Determine the [X, Y] coordinate at the center of the cell enclosing the given text.  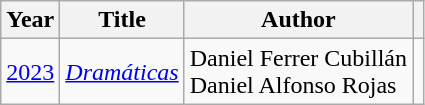
2023 [30, 72]
Daniel Ferrer CubillánDaniel Alfonso Rojas [298, 72]
Title [122, 20]
Dramáticas [122, 72]
Year [30, 20]
Author [298, 20]
